Identify which cell holds the provided text, then report its [x, y] central coordinate. 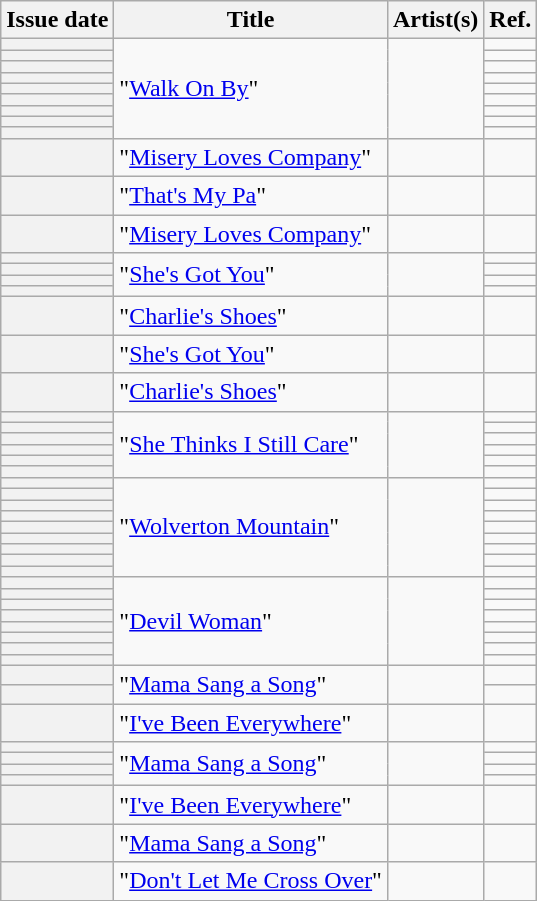
"Walk On By" [251, 89]
"Wolverton Mountain" [251, 527]
"Devil Woman" [251, 621]
Title [251, 20]
"She Thinks I Still Care" [251, 444]
Ref. [510, 20]
Issue date [58, 20]
"That's My Pa" [251, 195]
Artist(s) [435, 20]
"Don't Let Me Cross Over" [251, 881]
